Scan for the cell matching the given text and deliver its (x, y) coordinate at center. 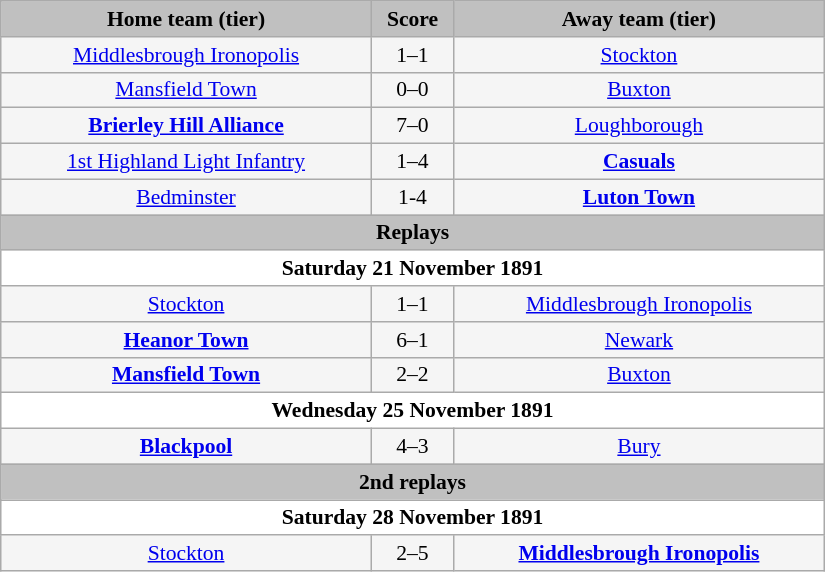
2–2 (412, 375)
2–5 (412, 554)
Casuals (640, 162)
Bedminster (186, 197)
Away team (tier) (640, 19)
Luton Town (640, 197)
Wednesday 25 November 1891 (413, 411)
7–0 (412, 126)
Blackpool (186, 447)
Brierley Hill Alliance (186, 126)
Heanor Town (186, 340)
Bury (640, 447)
6–1 (412, 340)
Saturday 28 November 1891 (413, 518)
1–4 (412, 162)
Home team (tier) (186, 19)
Loughborough (640, 126)
Score (412, 19)
Replays (413, 233)
Saturday 21 November 1891 (413, 269)
0–0 (412, 90)
1st Highland Light Infantry (186, 162)
2nd replays (413, 482)
Newark (640, 340)
1-4 (412, 197)
4–3 (412, 447)
